Output the [x, y] coordinate of the center of the cell containing the given text.  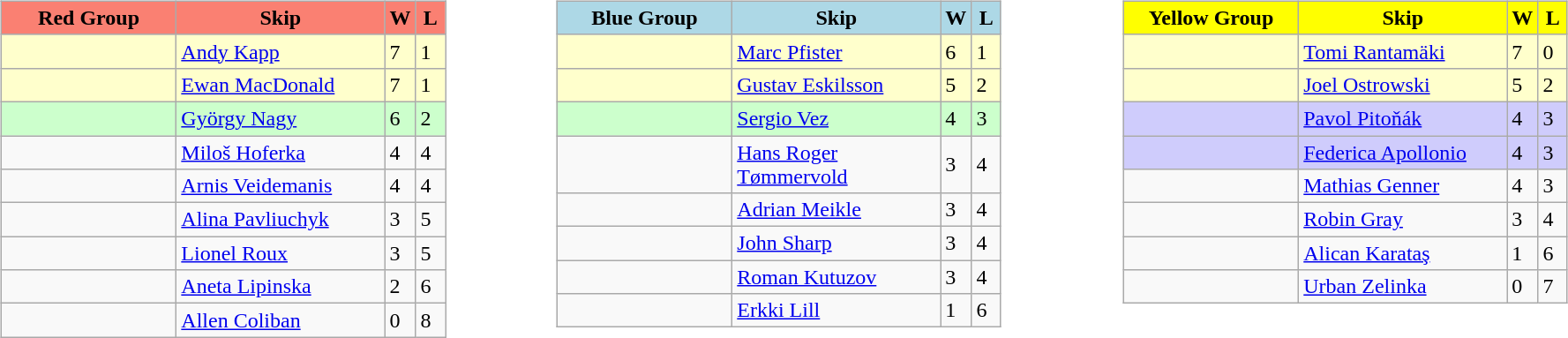
Gustav Eskilsson [837, 85]
Alina Pavliuchyk [281, 220]
Sergio Vez [837, 118]
Blue Group [644, 18]
Robin Gray [1403, 220]
Mathias Genner [1403, 186]
Ewan MacDonald [281, 85]
Erkki Lill [837, 311]
Red Group [88, 18]
Miloš Hoferka [281, 153]
Aneta Lipinska [281, 287]
György Nagy [281, 118]
Arnis Veidemanis [281, 186]
Alican Karataş [1403, 253]
Adrian Meikle [837, 210]
Roman Kutuzov [837, 277]
Hans Roger Tømmervold [837, 164]
Marc Pfister [837, 51]
John Sharp [837, 244]
Andy Kapp [281, 51]
8 [431, 320]
Lionel Roux [281, 253]
Allen Coliban [281, 320]
Federica Apollonio [1403, 153]
Joel Ostrowski [1403, 85]
Tomi Rantamäki [1403, 51]
Urban Zelinka [1403, 287]
Pavol Pitoňák [1403, 118]
Yellow Group [1211, 18]
